Return [X, Y] of the center of cell containing provided text 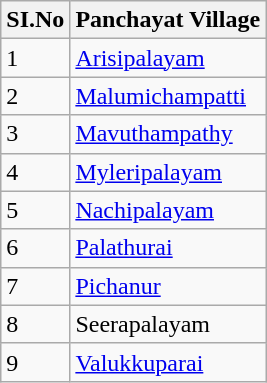
Seerapalayam [168, 324]
Palathurai [168, 248]
7 [36, 286]
SI.No [36, 20]
8 [36, 324]
Myleripalayam [168, 172]
9 [36, 362]
Valukkuparai [168, 362]
Mavuthampathy [168, 134]
Panchayat Village [168, 20]
5 [36, 210]
4 [36, 172]
Malumichampatti [168, 96]
Pichanur [168, 286]
2 [36, 96]
Nachipalayam [168, 210]
6 [36, 248]
Arisipalayam [168, 58]
3 [36, 134]
1 [36, 58]
